Scan for the cell matching the given text and deliver its (x, y) coordinate at center. 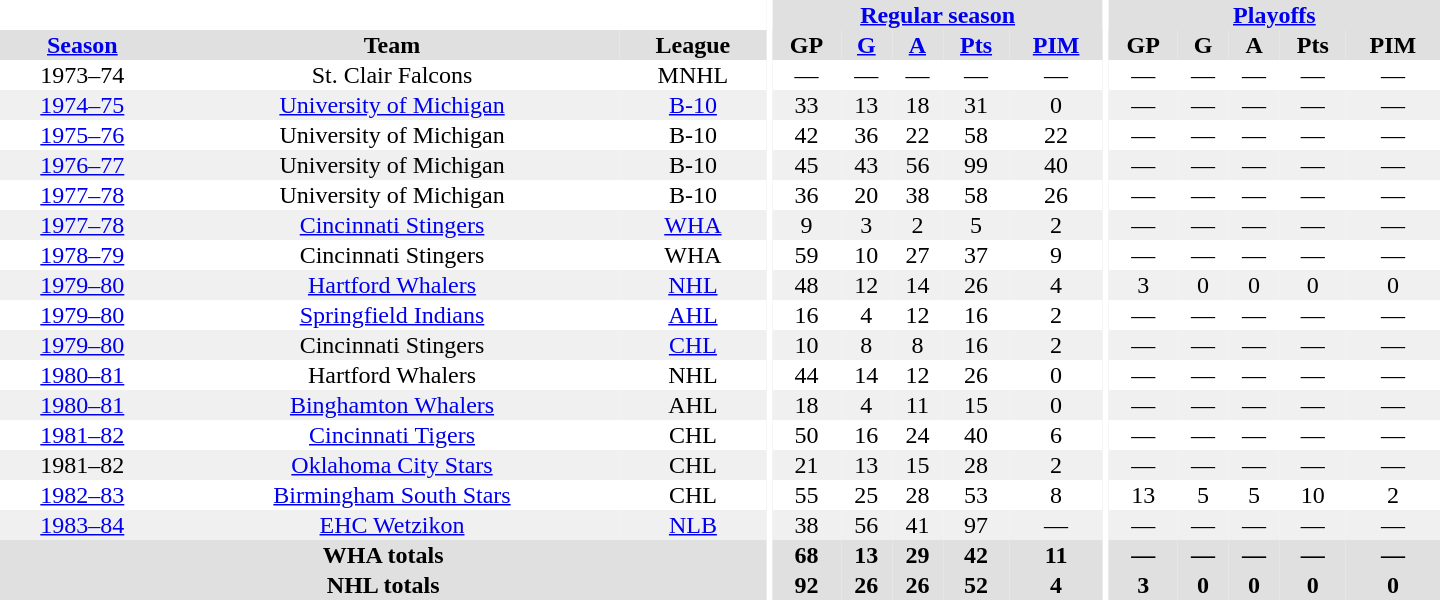
1982–83 (82, 495)
1974–75 (82, 105)
37 (976, 255)
52 (976, 585)
20 (866, 195)
92 (806, 585)
Season (82, 45)
59 (806, 255)
29 (918, 555)
53 (976, 495)
Binghamton Whalers (392, 405)
21 (806, 465)
EHC Wetzikon (392, 525)
44 (806, 375)
1976–77 (82, 165)
1975–76 (82, 135)
St. Clair Falcons (392, 75)
WHA totals (383, 555)
45 (806, 165)
1978–79 (82, 255)
Team (392, 45)
1983–84 (82, 525)
1973–74 (82, 75)
Birmingham South Stars (392, 495)
Playoffs (1274, 15)
27 (918, 255)
41 (918, 525)
31 (976, 105)
6 (1056, 435)
55 (806, 495)
43 (866, 165)
NLB (692, 525)
Regular season (938, 15)
League (692, 45)
Springfield Indians (392, 315)
25 (866, 495)
99 (976, 165)
MNHL (692, 75)
NHL totals (383, 585)
68 (806, 555)
33 (806, 105)
Cincinnati Tigers (392, 435)
Oklahoma City Stars (392, 465)
50 (806, 435)
48 (806, 285)
97 (976, 525)
24 (918, 435)
